Output the (X, Y) coordinate of the center of the cell containing the given text.  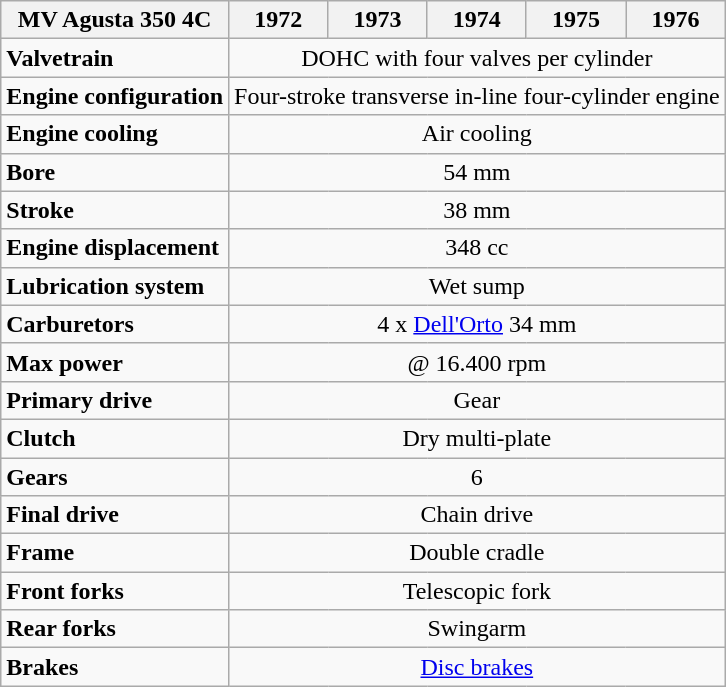
Carburetors (115, 324)
Frame (115, 553)
Brakes (115, 667)
Max power (115, 362)
Engine displacement (115, 248)
1975 (576, 20)
1974 (476, 20)
Gears (115, 477)
38 mm (478, 210)
Air cooling (478, 134)
Four-stroke transverse in-line four-cylinder engine (478, 96)
1972 (278, 20)
Swingarm (478, 629)
Telescopic fork (478, 591)
Bore (115, 172)
Engine configuration (115, 96)
Disc brakes (478, 667)
54 mm (478, 172)
@ 16.400 rpm (478, 362)
Lubrication system (115, 286)
1973 (378, 20)
6 (478, 477)
Clutch (115, 438)
MV Agusta 350 4C (115, 20)
Chain drive (478, 515)
Engine cooling (115, 134)
Rear forks (115, 629)
Front forks (115, 591)
348 cc (478, 248)
DOHC with four valves per cylinder (478, 58)
Stroke (115, 210)
Double cradle (478, 553)
Final drive (115, 515)
Wet sump (478, 286)
Dry multi-plate (478, 438)
Gear (478, 400)
Valvetrain (115, 58)
4 x Dell'Orto 34 mm (478, 324)
1976 (676, 20)
Primary drive (115, 400)
